Provide the [X, Y] coordinate of the cell's center where the given text is located.  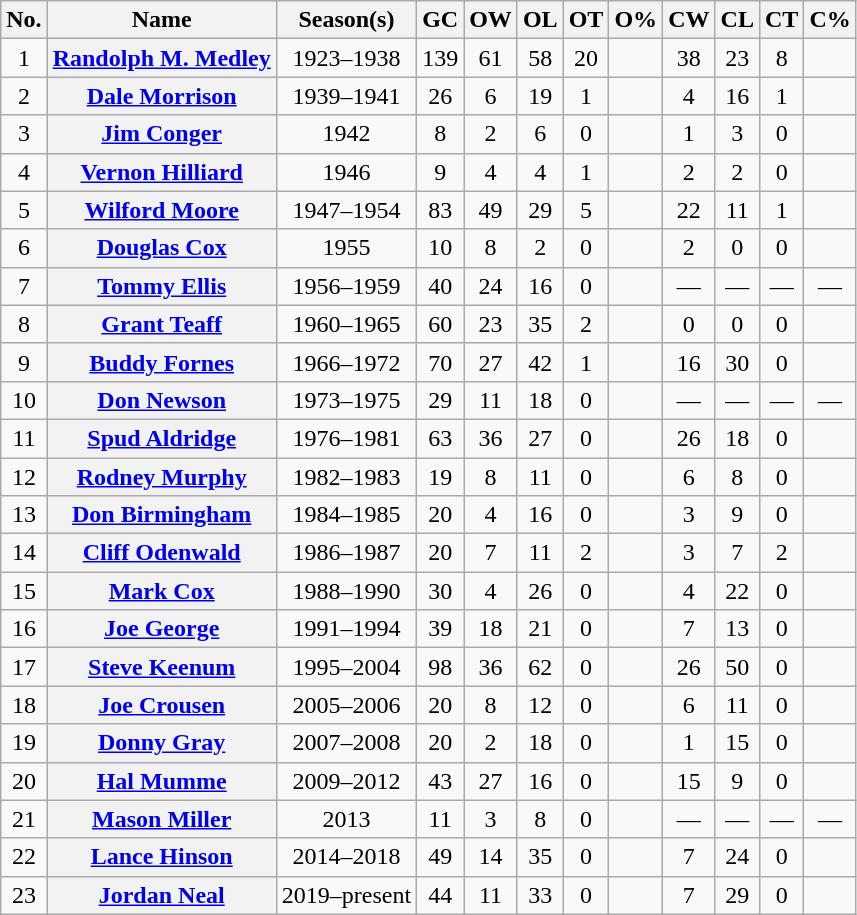
139 [440, 58]
OT [586, 20]
62 [540, 667]
1991–1994 [346, 629]
Joe Crousen [162, 705]
1947–1954 [346, 210]
Jordan Neal [162, 895]
Dale Morrison [162, 96]
2005–2006 [346, 705]
1955 [346, 248]
OW [491, 20]
GC [440, 20]
38 [689, 58]
1946 [346, 172]
17 [24, 667]
CT [781, 20]
Name [162, 20]
50 [737, 667]
Donny Gray [162, 743]
Don Birmingham [162, 515]
60 [440, 324]
Douglas Cox [162, 248]
OL [540, 20]
43 [440, 781]
63 [440, 438]
1973–1975 [346, 400]
Vernon Hilliard [162, 172]
70 [440, 362]
Mason Miller [162, 819]
Don Newson [162, 400]
CW [689, 20]
CL [737, 20]
61 [491, 58]
1942 [346, 134]
Randolph M. Medley [162, 58]
Season(s) [346, 20]
Tommy Ellis [162, 286]
1966–1972 [346, 362]
2019–present [346, 895]
1995–2004 [346, 667]
Wilford Moore [162, 210]
1986–1987 [346, 553]
2007–2008 [346, 743]
Jim Conger [162, 134]
1960–1965 [346, 324]
40 [440, 286]
Steve Keenum [162, 667]
98 [440, 667]
44 [440, 895]
Hal Mumme [162, 781]
No. [24, 20]
C% [830, 20]
58 [540, 58]
2014–2018 [346, 857]
1988–1990 [346, 591]
42 [540, 362]
1939–1941 [346, 96]
33 [540, 895]
2013 [346, 819]
Mark Cox [162, 591]
Buddy Fornes [162, 362]
39 [440, 629]
Lance Hinson [162, 857]
1976–1981 [346, 438]
Joe George [162, 629]
1956–1959 [346, 286]
O% [636, 20]
1923–1938 [346, 58]
1982–1983 [346, 477]
Rodney Murphy [162, 477]
83 [440, 210]
1984–1985 [346, 515]
Cliff Odenwald [162, 553]
Grant Teaff [162, 324]
Spud Aldridge [162, 438]
2009–2012 [346, 781]
